From the cell containing the given text, extract its center point as (X, Y) coordinate. 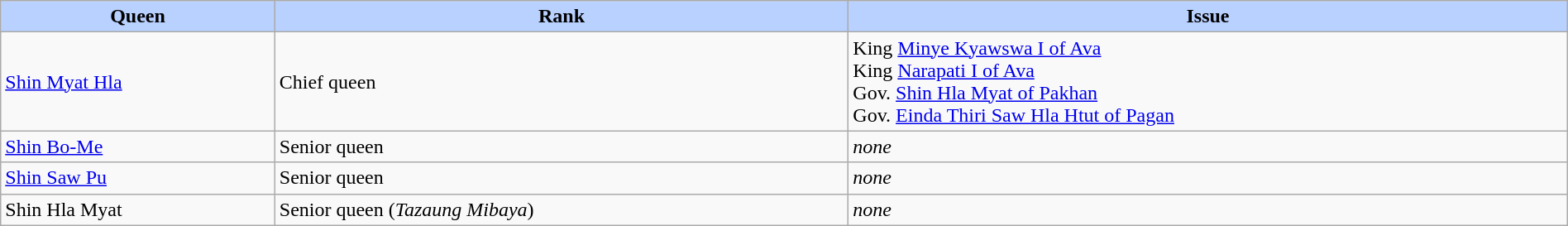
Issue (1207, 17)
Shin Myat Hla (138, 81)
Senior queen (Tazaung Mibaya) (562, 209)
Rank (562, 17)
Shin Hla Myat (138, 209)
Chief queen (562, 81)
King Minye Kyawswa I of Ava King Narapati I of Ava Gov. Shin Hla Myat of Pakhan Gov. Einda Thiri Saw Hla Htut of Pagan (1207, 81)
Shin Saw Pu (138, 178)
Queen (138, 17)
Shin Bo-Me (138, 147)
